Identify which cell holds the provided text, then report its (X, Y) central coordinate. 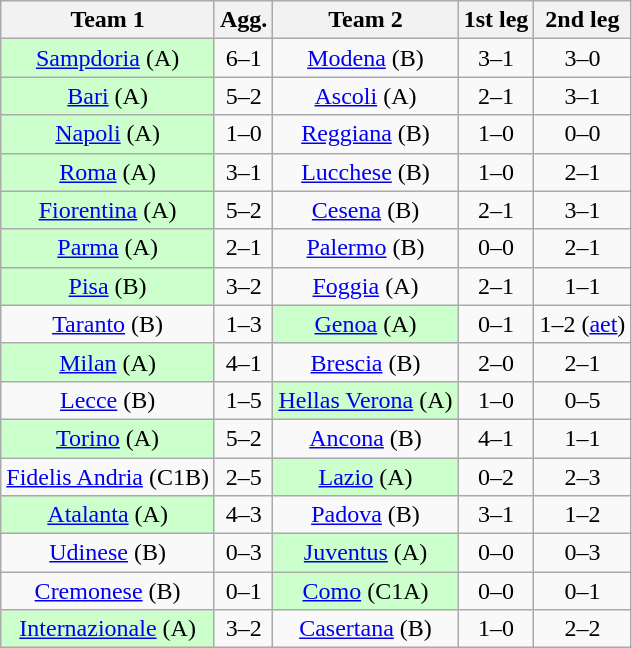
Cesena (B) (366, 210)
Lucchese (B) (366, 172)
2–0 (496, 362)
Udinese (B) (108, 553)
1–2 (aet) (582, 324)
Genoa (A) (366, 324)
Atalanta (A) (108, 515)
Taranto (B) (108, 324)
Reggiana (B) (366, 134)
4–3 (243, 515)
Foggia (A) (366, 286)
Pisa (B) (108, 286)
Hellas Verona (A) (366, 400)
0–2 (496, 477)
Parma (A) (108, 248)
Milan (A) (108, 362)
1–2 (582, 515)
Ancona (B) (366, 438)
Casertana (B) (366, 629)
Roma (A) (108, 172)
Sampdoria (A) (108, 58)
3–0 (582, 58)
1–5 (243, 400)
Brescia (B) (366, 362)
Como (C1A) (366, 591)
Fiorentina (A) (108, 210)
Lazio (A) (366, 477)
Torino (A) (108, 438)
Padova (B) (366, 515)
2–2 (582, 629)
Juventus (A) (366, 553)
Ascoli (A) (366, 96)
6–1 (243, 58)
Agg. (243, 20)
Fidelis Andria (C1B) (108, 477)
1st leg (496, 20)
Lecce (B) (108, 400)
1–3 (243, 324)
0–5 (582, 400)
Team 1 (108, 20)
Internazionale (A) (108, 629)
Bari (A) (108, 96)
Palermo (B) (366, 248)
Modena (B) (366, 58)
Team 2 (366, 20)
2nd leg (582, 20)
Cremonese (B) (108, 591)
2–5 (243, 477)
2–3 (582, 477)
Napoli (A) (108, 134)
